For the text-containing cell, return its midpoint in (x, y) coordinate format. 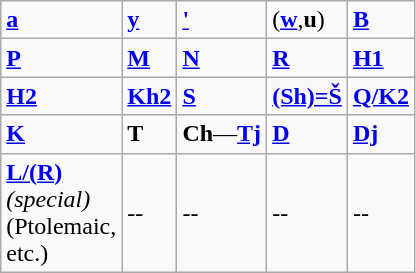
D (308, 134)
K (62, 134)
T (150, 134)
Kh2 (150, 96)
' (222, 20)
Dj (380, 134)
(w,u) (308, 20)
S (222, 96)
a (62, 20)
R (308, 58)
(Sh)=Š (308, 96)
P (62, 58)
L/(R)(special)(Ptolemaic, etc.) (62, 212)
H2 (62, 96)
H1 (380, 58)
M (150, 58)
N (222, 58)
Q/K2 (380, 96)
B (380, 20)
Ch—Tj (222, 134)
y (150, 20)
